Detect which cell encompasses the target text, then output its [x, y] center coordinate. 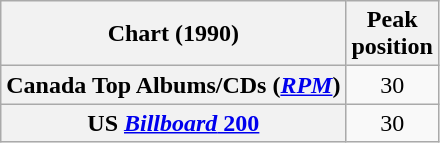
US Billboard 200 [174, 123]
Canada Top Albums/CDs (RPM) [174, 85]
Chart (1990) [174, 34]
Peakposition [392, 34]
